Find where the given text appears and provide that cell's center as [X, Y] coordinate. 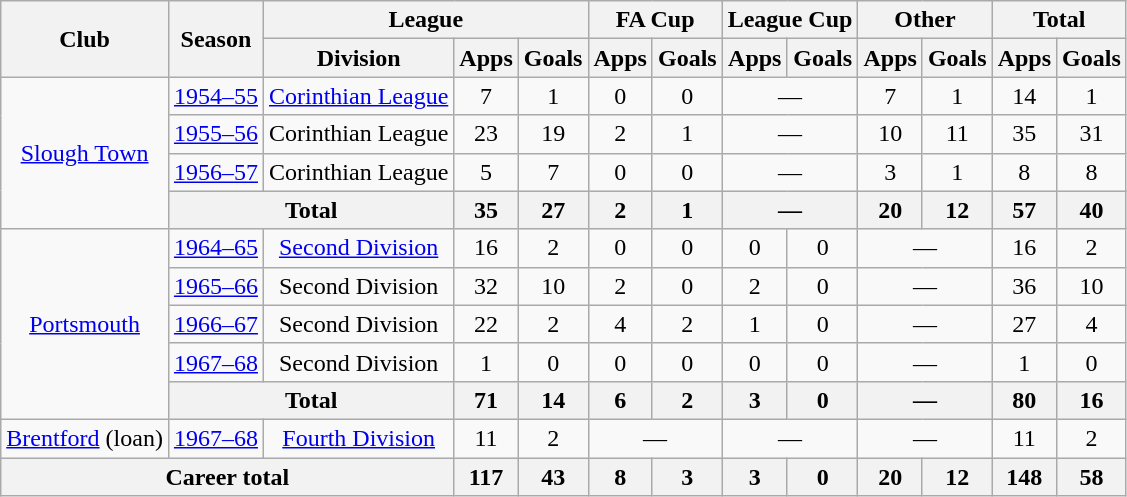
Career total [228, 477]
23 [486, 134]
1955–56 [216, 134]
Brentford (loan) [85, 438]
43 [553, 477]
40 [1092, 210]
FA Cup [655, 20]
22 [486, 324]
57 [1024, 210]
Club [85, 39]
32 [486, 286]
1956–57 [216, 172]
148 [1024, 477]
71 [486, 400]
31 [1092, 134]
117 [486, 477]
80 [1024, 400]
Fourth Division [358, 438]
Season [216, 39]
1966–67 [216, 324]
58 [1092, 477]
League [426, 20]
1964–65 [216, 248]
Other [925, 20]
1954–55 [216, 96]
36 [1024, 286]
Portsmouth [85, 324]
1965–66 [216, 286]
6 [620, 400]
Division [358, 58]
League Cup [790, 20]
5 [486, 172]
19 [553, 134]
Slough Town [85, 153]
